From the cell containing the given text, extract its center point as [X, Y] coordinate. 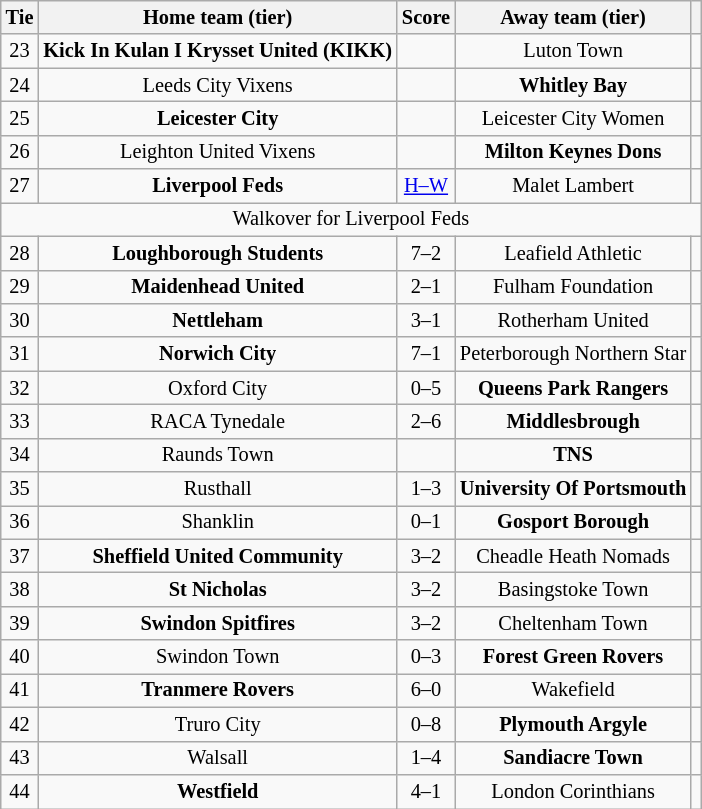
40 [20, 657]
Score [426, 17]
Sheffield United Community [218, 556]
24 [20, 85]
31 [20, 354]
Wakefield [573, 690]
Norwich City [218, 354]
Walsall [218, 758]
Leicester City Women [573, 118]
Queens Park Rangers [573, 388]
27 [20, 186]
29 [20, 287]
RACA Tynedale [218, 421]
30 [20, 320]
Malet Lambert [573, 186]
Swindon Town [218, 657]
3–1 [426, 320]
25 [20, 118]
2–1 [426, 287]
0–1 [426, 522]
Milton Keynes Dons [573, 152]
London Corinthians [573, 791]
7–2 [426, 253]
Cheltenham Town [573, 623]
39 [20, 623]
Leighton United Vixens [218, 152]
35 [20, 489]
Walkover for Liverpool Feds [351, 219]
1–4 [426, 758]
4–1 [426, 791]
0–5 [426, 388]
Cheadle Heath Nomads [573, 556]
Westfield [218, 791]
7–1 [426, 354]
Basingstoke Town [573, 589]
TNS [573, 455]
38 [20, 589]
0–8 [426, 724]
Rotherham United [573, 320]
43 [20, 758]
36 [20, 522]
Raunds Town [218, 455]
Leafield Athletic [573, 253]
Whitley Bay [573, 85]
Rusthall [218, 489]
Shanklin [218, 522]
0–3 [426, 657]
Fulham Foundation [573, 287]
Peterborough Northern Star [573, 354]
Middlesbrough [573, 421]
Oxford City [218, 388]
Tie [20, 17]
33 [20, 421]
Home team (tier) [218, 17]
23 [20, 51]
37 [20, 556]
Liverpool Feds [218, 186]
Swindon Spitfires [218, 623]
Maidenhead United [218, 287]
Kick In Kulan I Krysset United (KIKK) [218, 51]
Tranmere Rovers [218, 690]
41 [20, 690]
Loughborough Students [218, 253]
28 [20, 253]
Sandiacre Town [573, 758]
34 [20, 455]
Plymouth Argyle [573, 724]
1–3 [426, 489]
Leicester City [218, 118]
Gosport Borough [573, 522]
Nettleham [218, 320]
Away team (tier) [573, 17]
Leeds City Vixens [218, 85]
St Nicholas [218, 589]
26 [20, 152]
32 [20, 388]
6–0 [426, 690]
Forest Green Rovers [573, 657]
42 [20, 724]
Luton Town [573, 51]
44 [20, 791]
Truro City [218, 724]
H–W [426, 186]
2–6 [426, 421]
University Of Portsmouth [573, 489]
